Provide the (X, Y) coordinate of the cell's center where the given text is located.  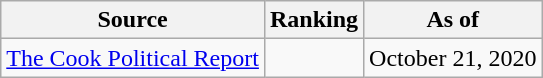
Source (133, 20)
As of (453, 20)
The Cook Political Report (133, 58)
October 21, 2020 (453, 58)
Ranking (314, 20)
